From the cell containing the given text, extract its center point as (x, y) coordinate. 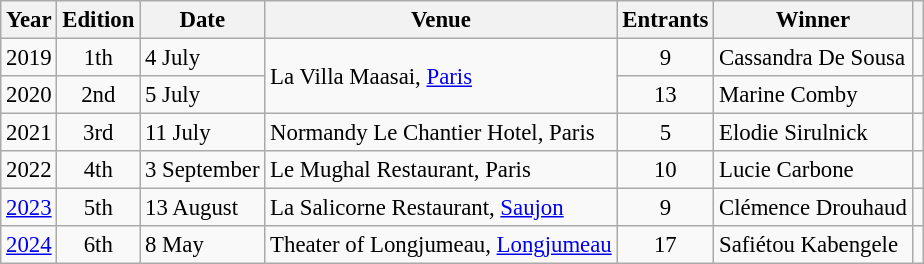
2023 (29, 208)
8 May (202, 245)
Marine Comby (813, 95)
Clémence Drouhaud (813, 208)
17 (666, 245)
Theater of Longjumeau, Longjumeau (441, 245)
13 August (202, 208)
Entrants (666, 20)
Winner (813, 20)
5 July (202, 95)
1th (98, 58)
3rd (98, 133)
Le Mughal Restaurant, Paris (441, 170)
Elodie Sirulnick (813, 133)
Normandy Le Chantier Hotel, Paris (441, 133)
La Salicorne Restaurant, Saujon (441, 208)
2019 (29, 58)
10 (666, 170)
5 (666, 133)
La Villa Maasai, Paris (441, 76)
5th (98, 208)
2020 (29, 95)
Cassandra De Sousa (813, 58)
Lucie Carbone (813, 170)
2022 (29, 170)
4 July (202, 58)
Date (202, 20)
6th (98, 245)
2nd (98, 95)
Safiétou Kabengele (813, 245)
4th (98, 170)
Edition (98, 20)
Year (29, 20)
2024 (29, 245)
2021 (29, 133)
Venue (441, 20)
13 (666, 95)
11 July (202, 133)
3 September (202, 170)
